Extract the (X, Y) coordinate from the center of the cell holding the provided text.  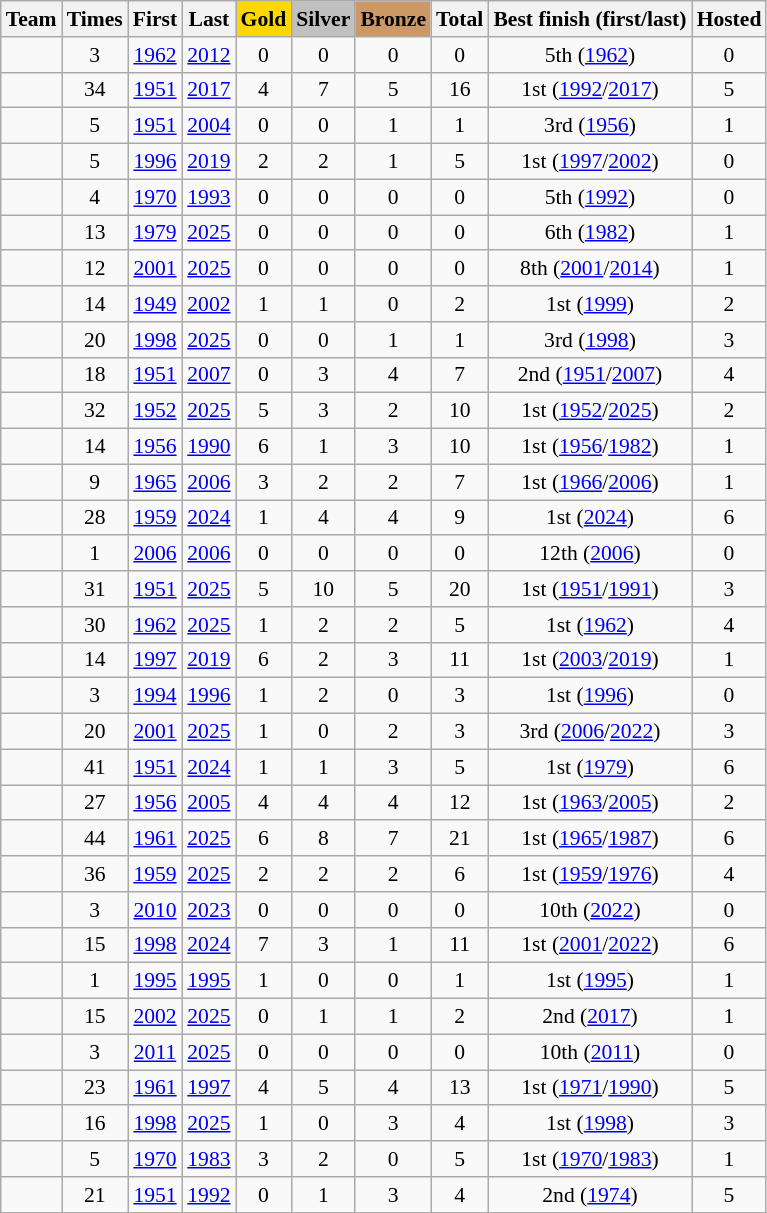
1st (2001/2022) (590, 945)
1st (1951/1991) (590, 589)
32 (95, 411)
1983 (208, 1159)
2nd (1951/2007) (590, 375)
1st (2024) (590, 518)
1st (1997/2002) (590, 162)
1993 (208, 197)
27 (95, 803)
1965 (155, 482)
1st (1996) (590, 696)
Last (208, 19)
2005 (208, 803)
36 (95, 874)
2nd (2017) (590, 1017)
Silver (323, 19)
10th (2022) (590, 910)
Team (32, 19)
Best finish (first/last) (590, 19)
41 (95, 767)
34 (95, 90)
10th (2011) (590, 1052)
2007 (208, 375)
1st (1992/2017) (590, 90)
1st (1998) (590, 1124)
First (155, 19)
Bronze (393, 19)
2010 (155, 910)
28 (95, 518)
3rd (2006/2022) (590, 732)
1949 (155, 304)
1st (1956/1982) (590, 447)
1st (1970/1983) (590, 1159)
2023 (208, 910)
1st (1965/1987) (590, 839)
1st (1963/2005) (590, 803)
6th (1982) (590, 233)
Total (460, 19)
1st (1952/2025) (590, 411)
23 (95, 1088)
1992 (208, 1195)
12th (2006) (590, 554)
5th (1992) (590, 197)
1990 (208, 447)
1979 (155, 233)
2nd (1974) (590, 1195)
8 (323, 839)
2012 (208, 55)
18 (95, 375)
Hosted (730, 19)
8th (2001/2014) (590, 269)
1st (1966/2006) (590, 482)
3rd (1956) (590, 126)
5th (1962) (590, 55)
1st (1962) (590, 625)
2004 (208, 126)
1994 (155, 696)
1st (1971/1990) (590, 1088)
31 (95, 589)
1st (1995) (590, 981)
44 (95, 839)
1st (2003/2019) (590, 660)
1st (1959/1976) (590, 874)
Gold (264, 19)
Times (95, 19)
1952 (155, 411)
3rd (1998) (590, 340)
1st (1999) (590, 304)
1st (1979) (590, 767)
2017 (208, 90)
2011 (155, 1052)
30 (95, 625)
